Identify which cell holds the provided text, then report its [X, Y] central coordinate. 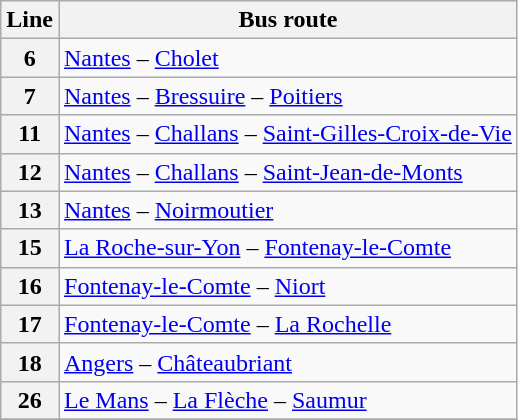
Nantes – Challans – Saint-Jean-de-Monts [288, 172]
Fontenay-le-Comte – La Rochelle [288, 324]
7 [30, 96]
12 [30, 172]
La Roche-sur-Yon – Fontenay-le-Comte [288, 248]
Nantes – Bressuire – Poitiers [288, 96]
Angers – Châteaubriant [288, 362]
11 [30, 134]
26 [30, 400]
18 [30, 362]
Fontenay-le-Comte – Niort [288, 286]
Le Mans – La Flèche – Saumur [288, 400]
15 [30, 248]
Nantes – Challans – Saint-Gilles-Croix-de-Vie [288, 134]
Bus route [288, 20]
16 [30, 286]
Line [30, 20]
13 [30, 210]
Nantes – Noirmoutier [288, 210]
6 [30, 58]
17 [30, 324]
Nantes – Cholet [288, 58]
